Extract the [x, y] coordinate from the center of the cell holding the provided text.  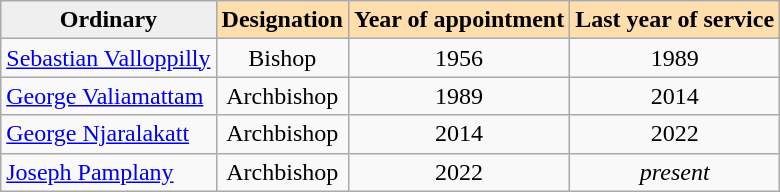
Joseph Pamplany [108, 172]
Bishop [282, 58]
Ordinary [108, 20]
Last year of service [675, 20]
Year of appointment [458, 20]
Designation [282, 20]
1956 [458, 58]
George Njaralakatt [108, 134]
Sebastian Valloppilly [108, 58]
present [675, 172]
George Valiamattam [108, 96]
